From the cell containing the given text, extract its center point as [X, Y] coordinate. 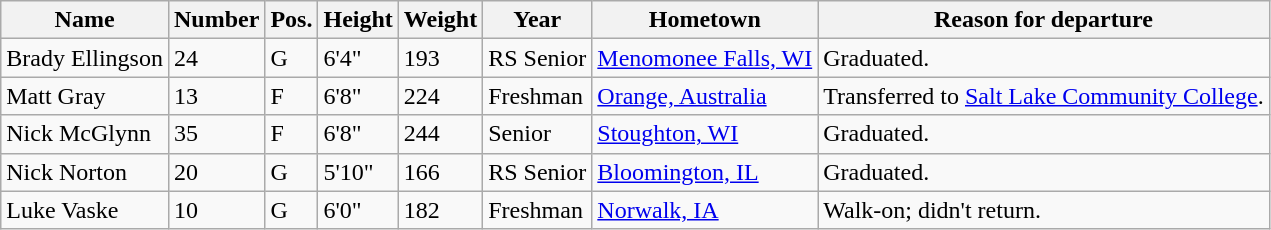
Stoughton, WI [705, 134]
24 [216, 58]
Senior [538, 134]
20 [216, 172]
166 [440, 172]
Orange, Australia [705, 96]
182 [440, 210]
193 [440, 58]
35 [216, 134]
Height [358, 20]
Menomonee Falls, WI [705, 58]
224 [440, 96]
Weight [440, 20]
Walk-on; didn't return. [1044, 210]
6'0" [358, 210]
13 [216, 96]
Norwalk, IA [705, 210]
Transferred to Salt Lake Community College. [1044, 96]
Matt Gray [85, 96]
10 [216, 210]
Year [538, 20]
Name [85, 20]
Hometown [705, 20]
244 [440, 134]
6'4" [358, 58]
Brady Ellingson [85, 58]
Bloomington, IL [705, 172]
5'10" [358, 172]
Nick McGlynn [85, 134]
Nick Norton [85, 172]
Pos. [292, 20]
Number [216, 20]
Luke Vaske [85, 210]
Reason for departure [1044, 20]
